Detect which cell encompasses the target text, then output its [x, y] center coordinate. 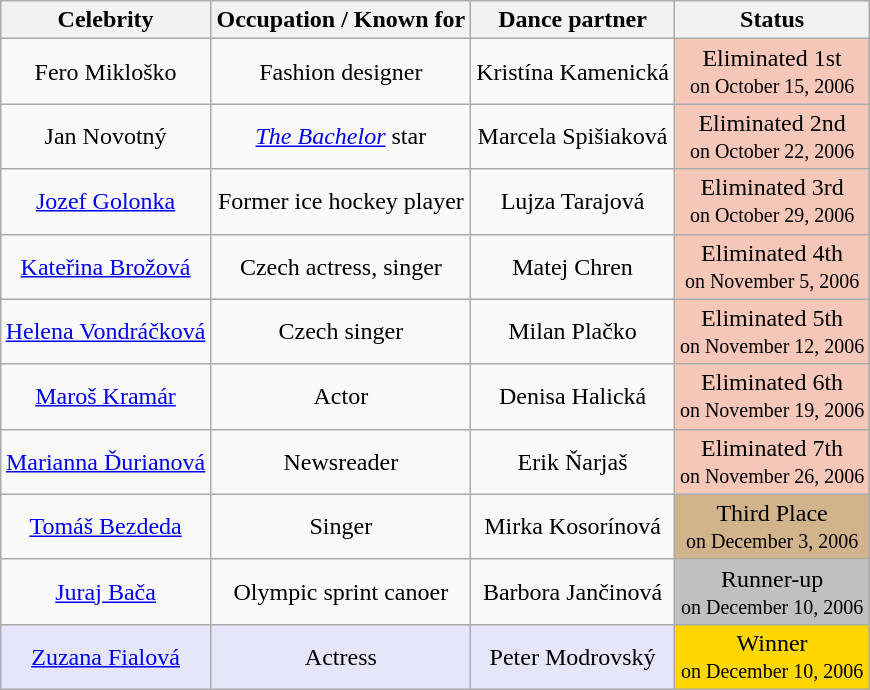
Celebrity [106, 20]
Former ice hockey player [341, 202]
Jan Novotný [106, 136]
Status [772, 20]
Eliminated 7thon November 26, 2006 [772, 462]
Fero Mikloško [106, 72]
Matej Chren [573, 266]
Maroš Kramár [106, 396]
Eliminated 2ndon October 22, 2006 [772, 136]
Czech actress, singer [341, 266]
Runner-upon December 10, 2006 [772, 592]
Dance partner [573, 20]
Winneron December 10, 2006 [772, 656]
Jozef Golonka [106, 202]
Erik Ňarjaš [573, 462]
Mirka Kosorínová [573, 526]
Actor [341, 396]
Eliminated 6thon November 19, 2006 [772, 396]
Eliminated 5thon November 12, 2006 [772, 332]
Fashion designer [341, 72]
Marianna Ďurianová [106, 462]
Newsreader [341, 462]
Lujza Tarajová [573, 202]
Helena Vondráčková [106, 332]
Czech singer [341, 332]
Peter Modrovský [573, 656]
Juraj Bača [106, 592]
Milan Plačko [573, 332]
Eliminated 4thon November 5, 2006 [772, 266]
Olympic sprint canoer [341, 592]
Zuzana Fialová [106, 656]
Third Placeon December 3, 2006 [772, 526]
Singer [341, 526]
Eliminated 3rdon October 29, 2006 [772, 202]
Marcela Spišiaková [573, 136]
Tomáš Bezdeda [106, 526]
Actress [341, 656]
The Bachelor star [341, 136]
Kateřina Brožová [106, 266]
Occupation / Known for [341, 20]
Kristína Kamenická [573, 72]
Eliminated 1ston October 15, 2006 [772, 72]
Barbora Jančinová [573, 592]
Denisa Halická [573, 396]
